From the cell containing the given text, extract its center point as [x, y] coordinate. 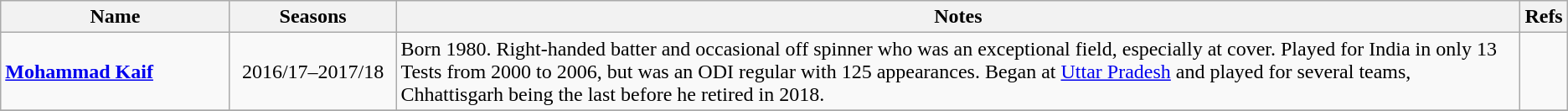
Notes [958, 17]
Refs [1544, 17]
Name [116, 17]
2016/17–2017/18 [313, 71]
Mohammad Kaif [116, 71]
Seasons [313, 17]
